Return the (x, y) coordinate for the center point of the cell that contains the specified text.  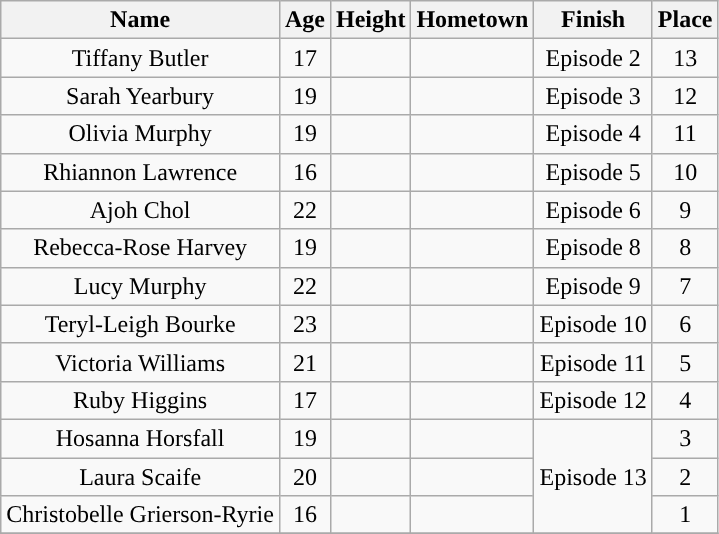
6 (685, 324)
Place (685, 20)
Episode 13 (593, 476)
1 (685, 515)
Episode 8 (593, 248)
8 (685, 248)
Victoria Williams (140, 362)
Episode 10 (593, 324)
10 (685, 172)
Episode 6 (593, 210)
Episode 12 (593, 400)
Hometown (472, 20)
13 (685, 58)
23 (304, 324)
Sarah Yearbury (140, 96)
Episode 11 (593, 362)
11 (685, 134)
Lucy Murphy (140, 286)
2 (685, 477)
Rhiannon Lawrence (140, 172)
4 (685, 400)
21 (304, 362)
9 (685, 210)
Laura Scaife (140, 477)
Age (304, 20)
Hosanna Horsfall (140, 438)
Teryl-Leigh Bourke (140, 324)
Name (140, 20)
7 (685, 286)
Episode 2 (593, 58)
Episode 5 (593, 172)
20 (304, 477)
12 (685, 96)
Height (371, 20)
Episode 4 (593, 134)
Tiffany Butler (140, 58)
Ruby Higgins (140, 400)
Rebecca-Rose Harvey (140, 248)
Christobelle Grierson-Ryrie (140, 515)
Finish (593, 20)
Episode 3 (593, 96)
Olivia Murphy (140, 134)
3 (685, 438)
Episode 9 (593, 286)
5 (685, 362)
Ajoh Chol (140, 210)
